Return [x, y] of the center of cell containing provided text 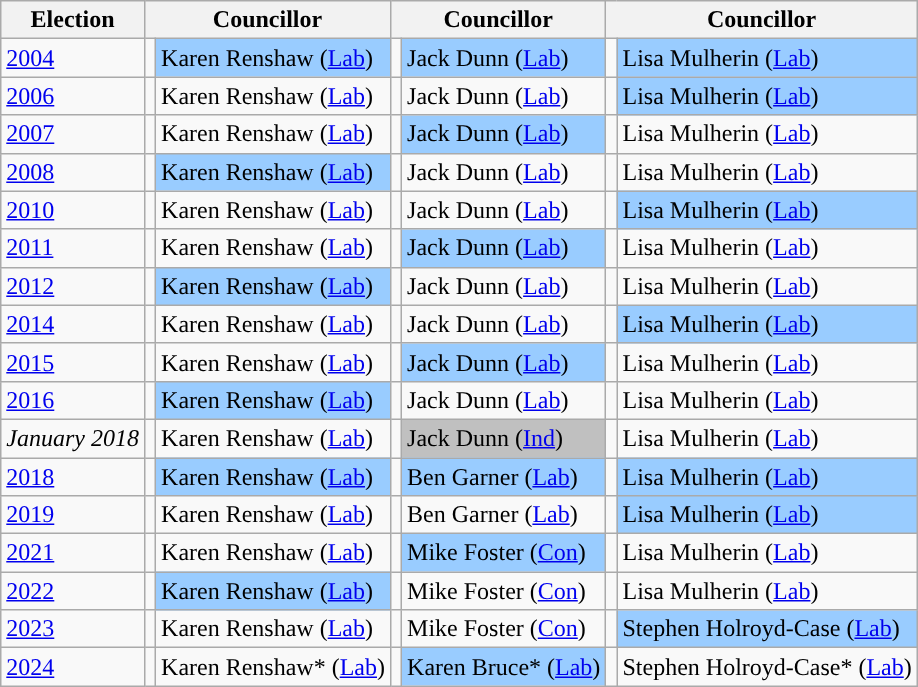
Election [73, 20]
2014 [73, 324]
2022 [73, 591]
2024 [73, 667]
2019 [73, 515]
2011 [73, 248]
2018 [73, 477]
2010 [73, 210]
Karen Renshaw* (Lab) [274, 667]
Stephen Holroyd-Case (Lab) [767, 629]
Stephen Holroyd-Case* (Lab) [767, 667]
2023 [73, 629]
Karen Bruce* (Lab) [504, 667]
2021 [73, 553]
Jack Dunn (Ind) [504, 438]
2007 [73, 134]
2004 [73, 58]
January 2018 [73, 438]
2016 [73, 400]
2012 [73, 286]
2006 [73, 96]
2015 [73, 362]
2008 [73, 172]
